Locate the cell with the specified text and output its (x, y) center coordinate. 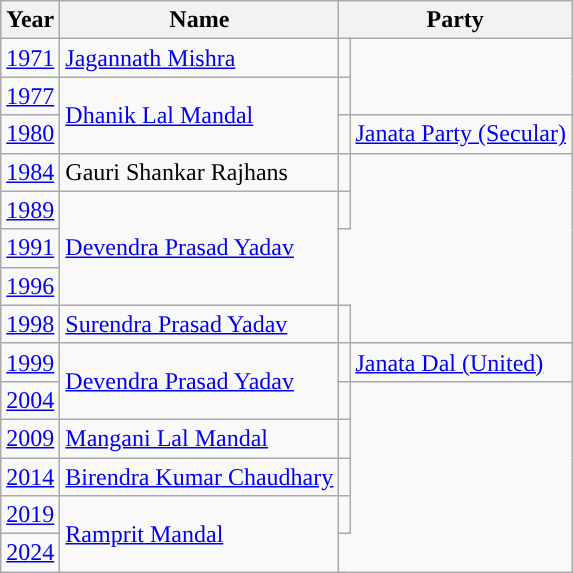
2009 (30, 438)
1999 (30, 362)
Name (200, 20)
Mangani Lal Mandal (200, 438)
Surendra Prasad Yadav (200, 324)
2014 (30, 477)
1998 (30, 324)
1984 (30, 172)
Dhanik Lal Mandal (200, 115)
Ramprit Mandal (200, 534)
1980 (30, 134)
Jagannath Mishra (200, 58)
1977 (30, 96)
Janata Dal (United) (461, 362)
Birendra Kumar Chaudhary (200, 477)
Party (456, 20)
Gauri Shankar Rajhans (200, 172)
2004 (30, 400)
Janata Party (Secular) (461, 134)
2019 (30, 515)
1991 (30, 248)
1989 (30, 210)
1996 (30, 286)
Year (30, 20)
1971 (30, 58)
2024 (30, 553)
